Search for the cell housing the specified text and yield its (X, Y) center coordinate. 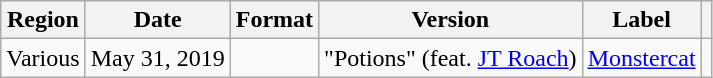
Version (451, 20)
Label (642, 20)
"Potions" (feat. JT Roach) (451, 58)
Date (158, 20)
Monstercat (642, 58)
Region (43, 20)
Format (274, 20)
Various (43, 58)
May 31, 2019 (158, 58)
